Return [x, y] of the center of cell containing provided text 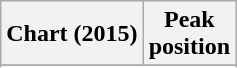
Peakposition [189, 34]
Chart (2015) [72, 34]
